Extract the (x, y) coordinate from the center of the cell holding the provided text.  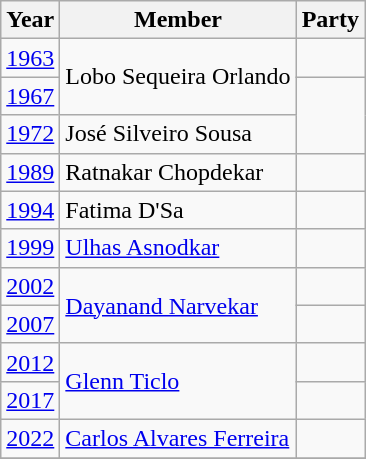
Dayanand Narvekar (178, 305)
Ulhas Asnodkar (178, 248)
1989 (30, 172)
Glenn Ticlo (178, 381)
Party (330, 20)
1963 (30, 58)
2022 (30, 438)
Fatima D'Sa (178, 210)
Member (178, 20)
2007 (30, 324)
2002 (30, 286)
1972 (30, 134)
2012 (30, 362)
Ratnakar Chopdekar (178, 172)
Year (30, 20)
1967 (30, 96)
1999 (30, 248)
Lobo Sequeira Orlando (178, 77)
1994 (30, 210)
Carlos Alvares Ferreira (178, 438)
José Silveiro Sousa (178, 134)
2017 (30, 400)
